Output the (x, y) coordinate of the center of the cell containing the given text.  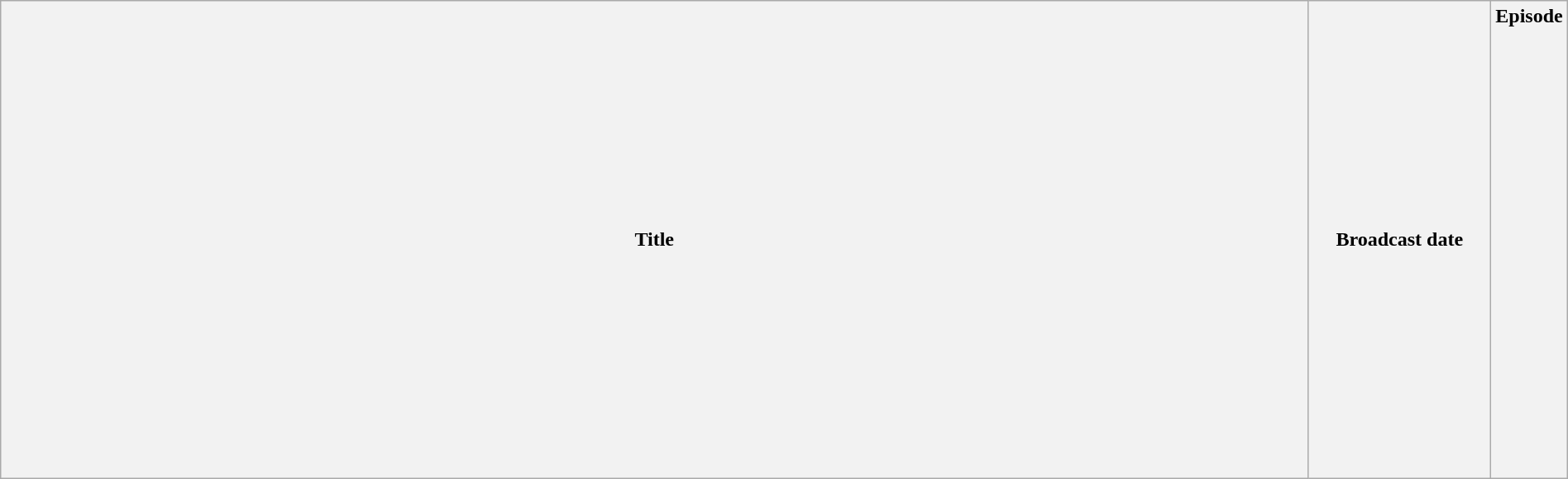
Episode (1529, 240)
Title (655, 240)
Broadcast date (1399, 240)
